Search for the cell housing the specified text and yield its [X, Y] center coordinate. 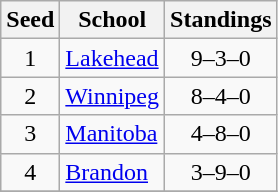
1 [30, 58]
Winnipeg [112, 96]
3–9–0 [221, 172]
9–3–0 [221, 58]
Manitoba [112, 134]
2 [30, 96]
Brandon [112, 172]
3 [30, 134]
4–8–0 [221, 134]
Standings [221, 20]
School [112, 20]
Lakehead [112, 58]
Seed [30, 20]
8–4–0 [221, 96]
4 [30, 172]
